Determine the (X, Y) coordinate at the center of the cell enclosing the given text.  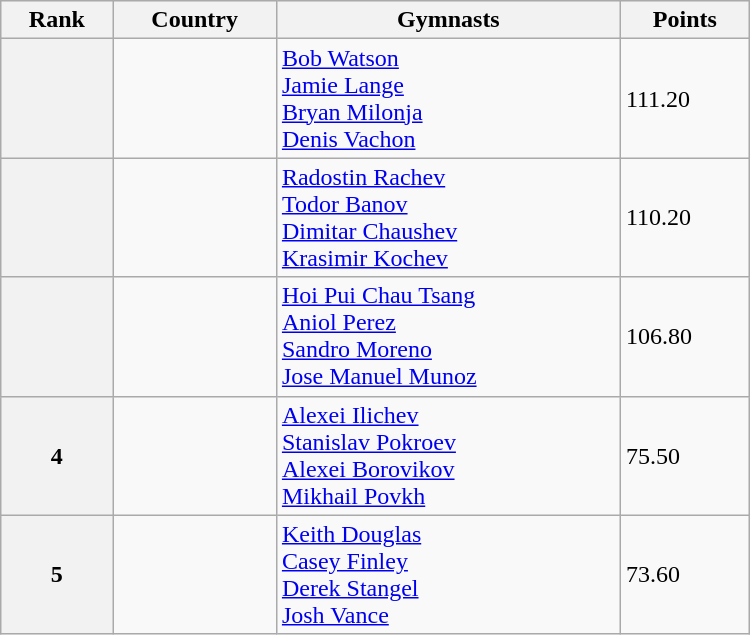
Keith Douglas Casey Finley Derek Stangel Josh Vance (448, 574)
Gymnasts (448, 20)
Country (194, 20)
Rank (57, 20)
Points (684, 20)
Hoi Pui Chau Tsang Aniol Perez Sandro Moreno Jose Manuel Munoz (448, 336)
111.20 (684, 98)
5 (57, 574)
Alexei Ilichev Stanislav Pokroev Alexei Borovikov Mikhail Povkh (448, 456)
Bob Watson Jamie Lange Bryan Milonja Denis Vachon (448, 98)
4 (57, 456)
106.80 (684, 336)
73.60 (684, 574)
110.20 (684, 218)
Radostin Rachev Todor Banov Dimitar Chaushev Krasimir Kochev (448, 218)
75.50 (684, 456)
